Search for the cell housing the specified text and yield its [X, Y] center coordinate. 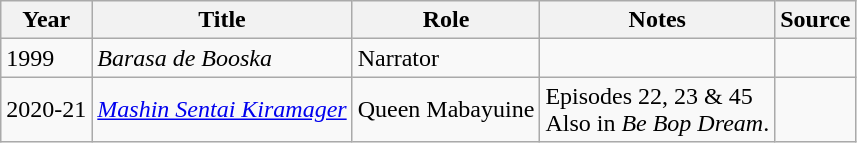
1999 [46, 58]
2020-21 [46, 110]
Episodes 22, 23 & 45Also in Be Bop Dream. [658, 110]
Source [816, 20]
Role [446, 20]
Title [222, 20]
Queen Mabayuine [446, 110]
Mashin Sentai Kiramager [222, 110]
Year [46, 20]
Barasa de Booska [222, 58]
Notes [658, 20]
Narrator [446, 58]
